Locate the cell with the specified text and output its [X, Y] center coordinate. 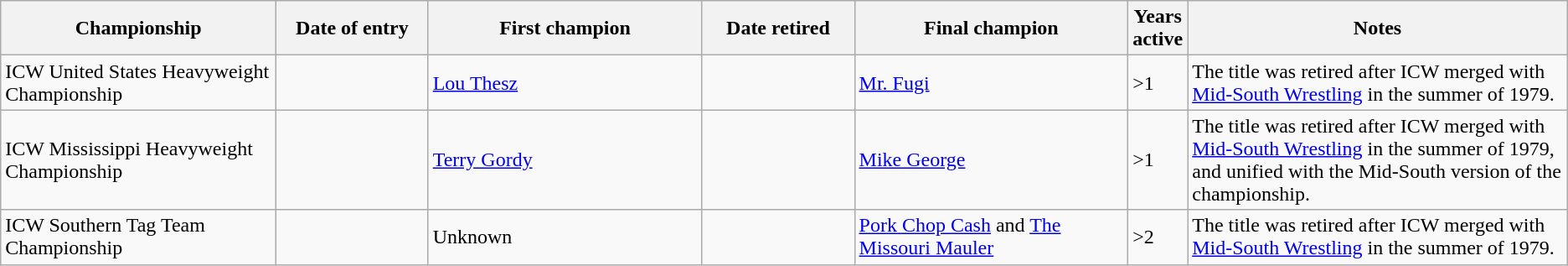
Notes [1378, 29]
Unknown [565, 237]
First champion [565, 29]
Lou Thesz [565, 82]
Years active [1158, 29]
Championship [139, 29]
The title was retired after ICW merged with Mid-South Wrestling in the summer of 1979, and unified with the Mid-South version of the championship. [1378, 159]
Mr. Fugi [992, 82]
Date of entry [353, 29]
ICW Southern Tag Team Championship [139, 237]
>2 [1158, 237]
ICW Mississippi Heavyweight Championship [139, 159]
Mike George [992, 159]
ICW United States Heavyweight Championship [139, 82]
Terry Gordy [565, 159]
Final champion [992, 29]
Date retired [778, 29]
Pork Chop Cash and The Missouri Mauler [992, 237]
